Determine the (X, Y) coordinate at the center of the cell enclosing the given text.  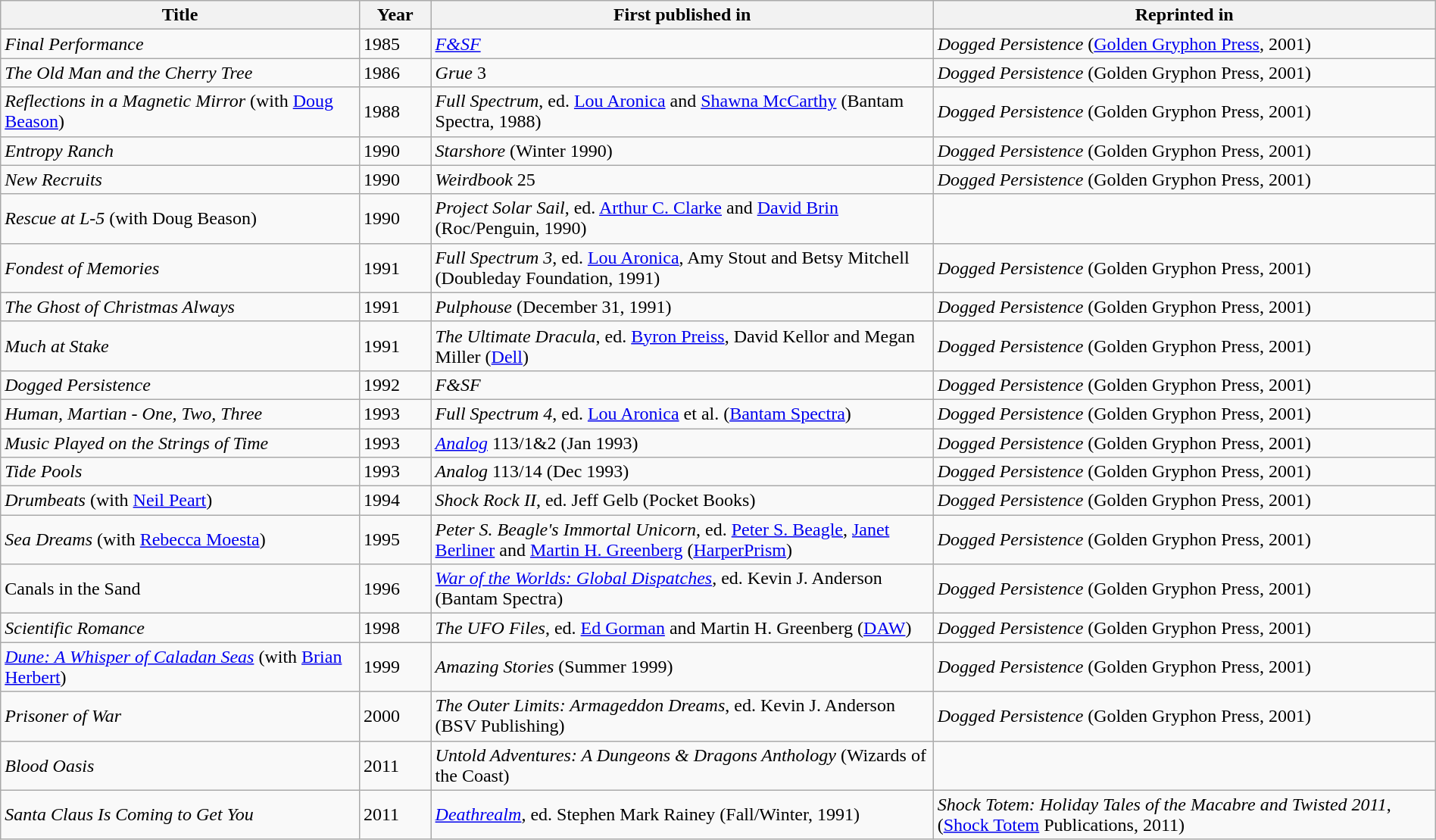
Pulphouse (December 31, 1991) (682, 307)
1996 (395, 589)
Scientific Romance (180, 628)
Analog 113/1&2 (Jan 1993) (682, 443)
Final Performance (180, 44)
1998 (395, 628)
Rescue at L-5 (with Doug Beason) (180, 218)
Canals in the Sand (180, 589)
Entropy Ranch (180, 151)
Shock Totem: Holiday Tales of the Macabre and Twisted 2011, (Shock Totem Publications, 2011) (1185, 815)
The Old Man and the Cherry Tree (180, 73)
1986 (395, 73)
The UFO Files, ed. Ed Gorman and Martin H. Greenberg (DAW) (682, 628)
The Ultimate Dracula, ed. Byron Preiss, David Kellor and Megan Miller (Dell) (682, 345)
Full Spectrum 3, ed. Lou Aronica, Amy Stout and Betsy Mitchell (Doubleday Foundation, 1991) (682, 268)
Amazing Stories (Summer 1999) (682, 667)
Dogged Persistence (180, 385)
Blood Oasis (180, 765)
Shock Rock II, ed. Jeff Gelb (Pocket Books) (682, 501)
Starshore (Winter 1990) (682, 151)
War of the Worlds: Global Dispatches, ed. Kevin J. Anderson (Bantam Spectra) (682, 589)
1992 (395, 385)
Full Spectrum, ed. Lou Aronica and Shawna McCarthy (Bantam Spectra, 1988) (682, 112)
New Recruits (180, 180)
First published in (682, 15)
1994 (395, 501)
Dune: A Whisper of Caladan Seas (with Brian Herbert) (180, 667)
Sea Dreams (with Rebecca Moesta) (180, 539)
1985 (395, 44)
Fondest of Memories (180, 268)
The Outer Limits: Armageddon Dreams, ed. Kevin J. Anderson (BSV Publishing) (682, 717)
Santa Claus Is Coming to Get You (180, 815)
Peter S. Beagle's Immortal Unicorn, ed. Peter S. Beagle, Janet Berliner and Martin H. Greenberg (HarperPrism) (682, 539)
Drumbeats (with Neil Peart) (180, 501)
1988 (395, 112)
2000 (395, 717)
Untold Adventures: A Dungeons & Dragons Anthology (Wizards of the Coast) (682, 765)
Prisoner of War (180, 717)
Much at Stake (180, 345)
Tide Pools (180, 472)
Full Spectrum 4, ed. Lou Aronica et al. (Bantam Spectra) (682, 414)
Analog 113/14 (Dec 1993) (682, 472)
Year (395, 15)
Deathrealm, ed. Stephen Mark Rainey (Fall/Winter, 1991) (682, 815)
Reprinted in (1185, 15)
1995 (395, 539)
Reflections in a Magnetic Mirror (with Doug Beason) (180, 112)
Human, Martian - One, Two, Three (180, 414)
Grue 3 (682, 73)
Weirdbook 25 (682, 180)
Music Played on the Strings of Time (180, 443)
Title (180, 15)
1999 (395, 667)
Project Solar Sail, ed. Arthur C. Clarke and David Brin (Roc/Penguin, 1990) (682, 218)
The Ghost of Christmas Always (180, 307)
